Capture the cell that displays the provided text and extract its (x, y) central coordinate. 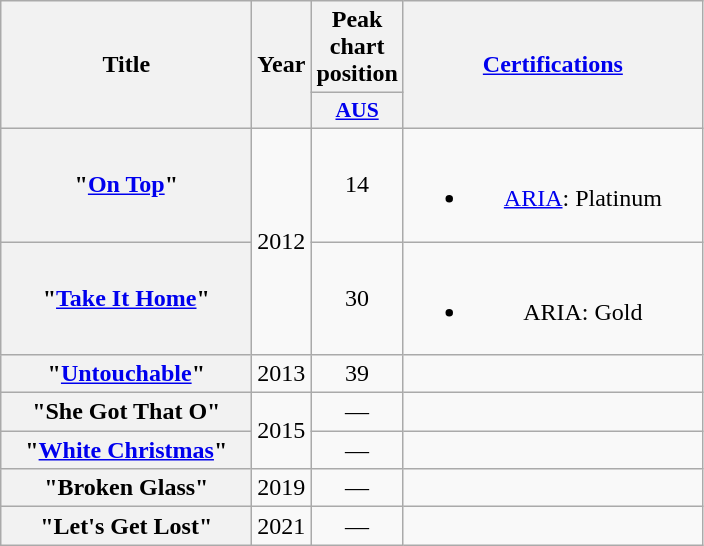
39 (357, 374)
ARIA: Gold (552, 298)
14 (357, 184)
30 (357, 298)
ARIA: Platinum (552, 184)
"White Christmas" (126, 450)
2021 (282, 526)
2012 (282, 241)
2015 (282, 431)
"On Top" (126, 184)
"Take It Home" (126, 298)
2013 (282, 374)
Year (282, 65)
2019 (282, 488)
Certifications (552, 65)
"Let's Get Lost" (126, 526)
"Broken Glass" (126, 488)
Peak chart position (357, 47)
"Untouchable" (126, 374)
"She Got That O" (126, 412)
AUS (357, 111)
Title (126, 65)
